Provide the (X, Y) coordinate of the cell's center where the given text is located.  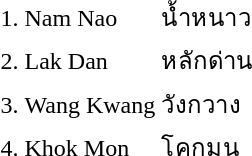
Lak Dan (90, 60)
Wang Kwang (90, 104)
